Find where the given text appears and provide that cell's center as (X, Y) coordinate. 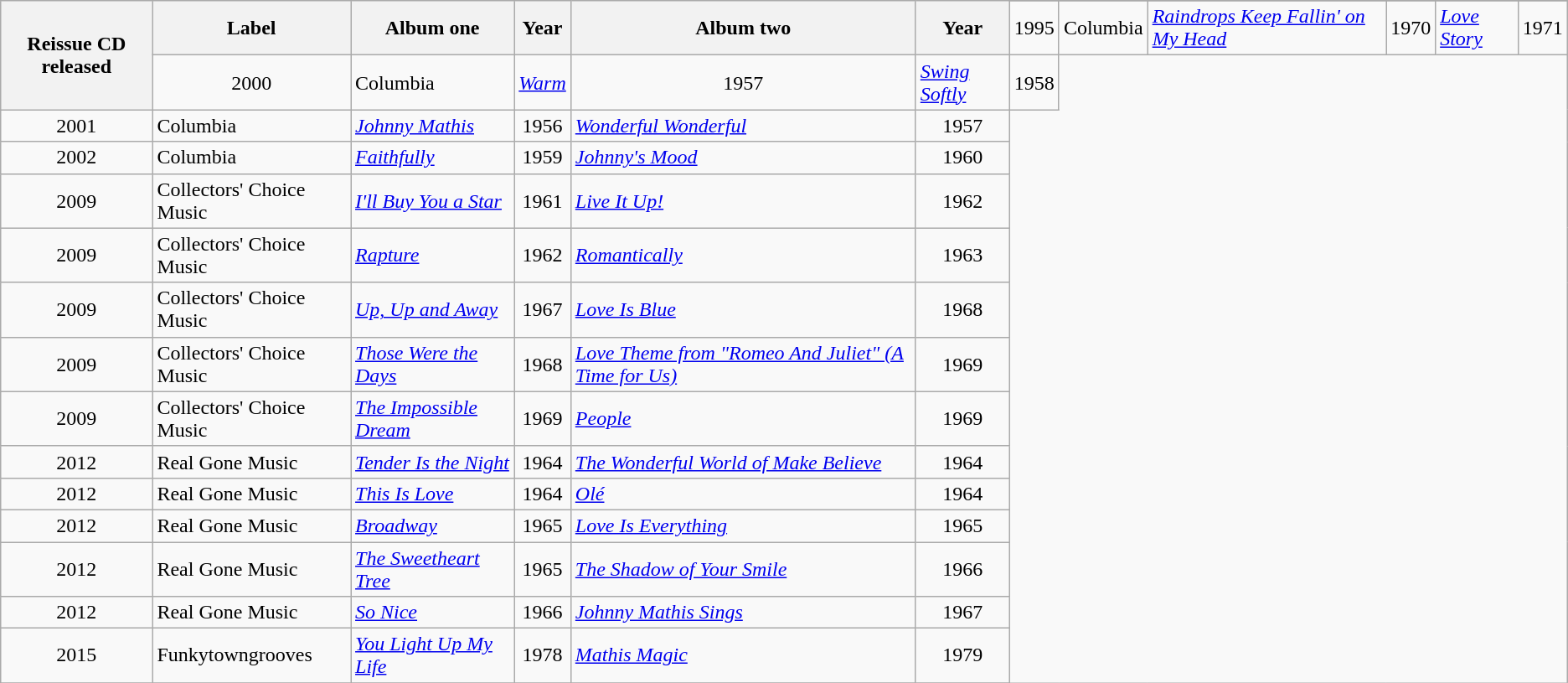
Johnny's Mood (743, 158)
1961 (543, 201)
1963 (962, 255)
Broadway (432, 525)
Rapture (432, 255)
Mathis Magic (743, 655)
Love Is Blue (743, 310)
People (743, 419)
Johnny Mathis (432, 126)
Those Were the Days (432, 364)
Funkytowngrooves (251, 655)
1979 (962, 655)
1956 (543, 126)
Warm (543, 82)
1978 (543, 655)
Raindrops Keep Fallin' on My Head (1266, 28)
2002 (77, 158)
The Impossible Dream (432, 419)
The Shadow of Your Smile (743, 568)
Live It Up! (743, 201)
Love Story (1477, 28)
Love Is Everything (743, 525)
Album two (743, 28)
2000 (251, 82)
1995 (1034, 28)
Olé (743, 494)
Album one (432, 28)
You Light Up My Life (432, 655)
Swing Softly (962, 82)
The Wonderful World of Make Believe (743, 462)
Faithfully (432, 158)
Tender Is the Night (432, 462)
This Is Love (432, 494)
Label (251, 28)
The Sweetheart Tree (432, 568)
So Nice (432, 613)
1958 (1034, 82)
2001 (77, 126)
Love Theme from "Romeo And Juliet" (A Time for Us) (743, 364)
Up, Up and Away (432, 310)
1960 (962, 158)
1970 (1411, 28)
Johnny Mathis Sings (743, 613)
Reissue CD released (77, 55)
I'll Buy You a Star (432, 201)
1971 (1543, 28)
Romantically (743, 255)
Wonderful Wonderful (743, 126)
2015 (77, 655)
1959 (543, 158)
